Extract the [x, y] coordinate from the center of the cell holding the provided text.  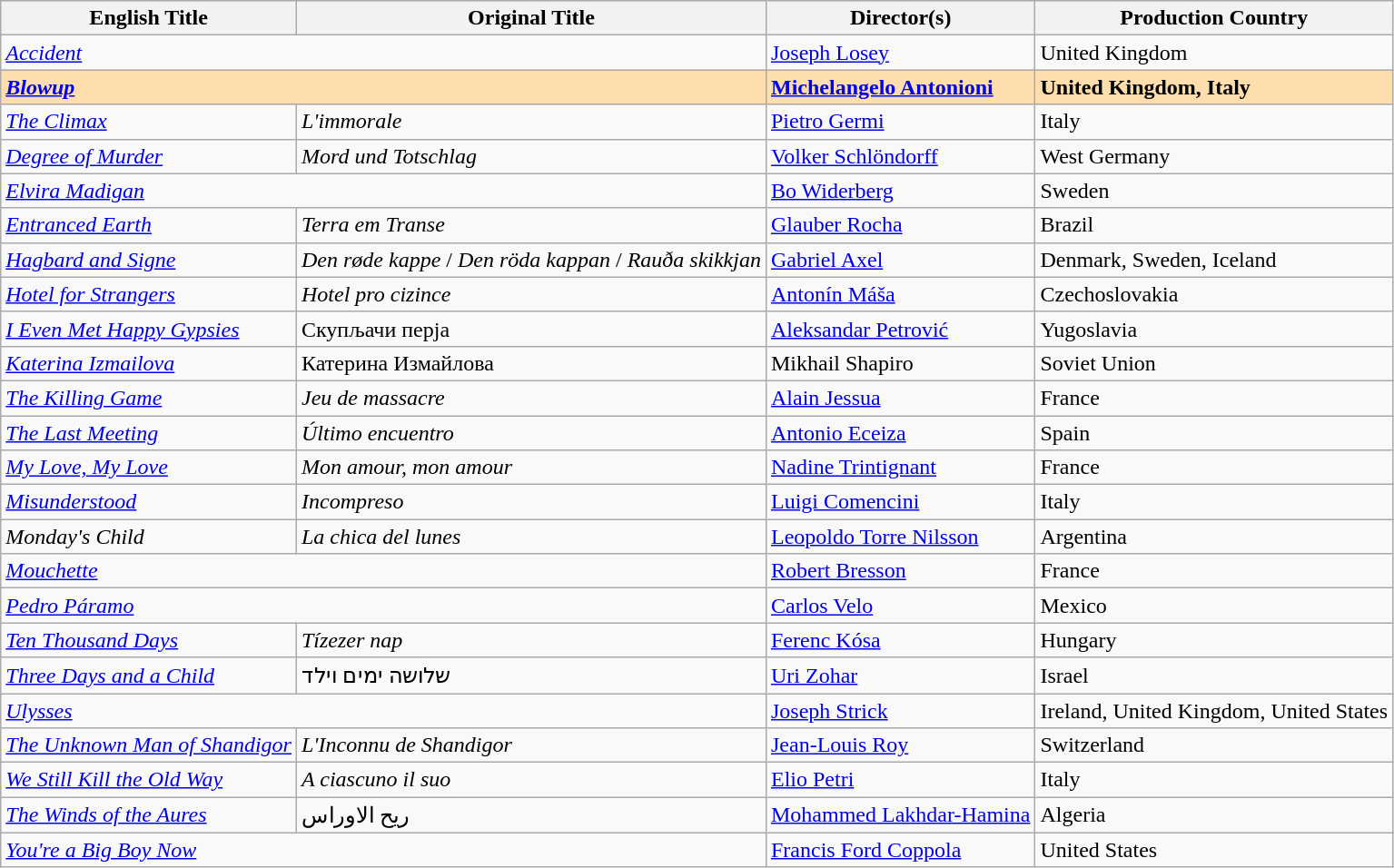
Original Title [530, 18]
Pietro Germi [900, 122]
Joseph Losey [900, 53]
Terra em Transe [530, 225]
You're a Big Boy Now [383, 850]
Sweden [1214, 191]
Uri Zohar [900, 676]
Production Country [1214, 18]
Hungary [1214, 640]
Brazil [1214, 225]
Pedro Páramo [383, 606]
Argentina [1214, 537]
Aleksandar Petrović [900, 329]
Blowup [383, 87]
Mohammed Lakhdar-Hamina [900, 815]
Spain [1214, 433]
The Unknown Man of Shandigor [149, 745]
Jean-Louis Roy [900, 745]
The Killing Game [149, 398]
Leopoldo Torre Nilsson [900, 537]
Elvira Madigan [383, 191]
United Kingdom, Italy [1214, 87]
Hotel pro cizince [530, 294]
Katerina Izmailova [149, 363]
Ferenc Kósa [900, 640]
Misunderstood [149, 502]
Ireland, United Kingdom, United States [1214, 711]
Soviet Union [1214, 363]
We Still Kill the Old Way [149, 780]
Ulysses [383, 711]
Director(s) [900, 18]
The Winds of the Aures [149, 815]
Volker Schlöndorff [900, 156]
Antonín Máša [900, 294]
Mexico [1214, 606]
Alain Jessua [900, 398]
I Even Met Happy Gypsies [149, 329]
Tízezer nap [530, 640]
Mouchette [383, 571]
Hotel for Strangers [149, 294]
Jeu de massacre [530, 398]
L'immorale [530, 122]
Gabriel Axel [900, 260]
Luigi Comencini [900, 502]
Nadine Trintignant [900, 468]
Yugoslavia [1214, 329]
Israel [1214, 676]
The Last Meeting [149, 433]
United States [1214, 850]
Incompreso [530, 502]
United Kingdom [1214, 53]
My Love, My Love [149, 468]
Elio Petri [900, 780]
Скупљачи перја [530, 329]
Bo Widerberg [900, 191]
Michelangelo Antonioni [900, 87]
Robert Bresson [900, 571]
West Germany [1214, 156]
שלושה ימים וילד [530, 676]
Switzerland [1214, 745]
ريح الاوراس [530, 815]
La chica del lunes [530, 537]
The Climax [149, 122]
Entranced Earth [149, 225]
Czechoslovakia [1214, 294]
Mikhail Shapiro [900, 363]
Degree of Murder [149, 156]
English Title [149, 18]
Francis Ford Coppola [900, 850]
Mord und Totschlag [530, 156]
Катерина Измайлова [530, 363]
Denmark, Sweden, Iceland [1214, 260]
Accident [383, 53]
Mon amour, mon amour [530, 468]
Algeria [1214, 815]
Glauber Rocha [900, 225]
Three Days and a Child [149, 676]
Antonio Eceiza [900, 433]
Ten Thousand Days [149, 640]
Hagbard and Signe [149, 260]
Monday's Child [149, 537]
A ciascuno il suo [530, 780]
Último encuentro [530, 433]
L'Inconnu de Shandigor [530, 745]
Joseph Strick [900, 711]
Carlos Velo [900, 606]
Den røde kappe / Den röda kappan / Rauða skikkjan [530, 260]
